Search for the cell housing the specified text and yield its (X, Y) center coordinate. 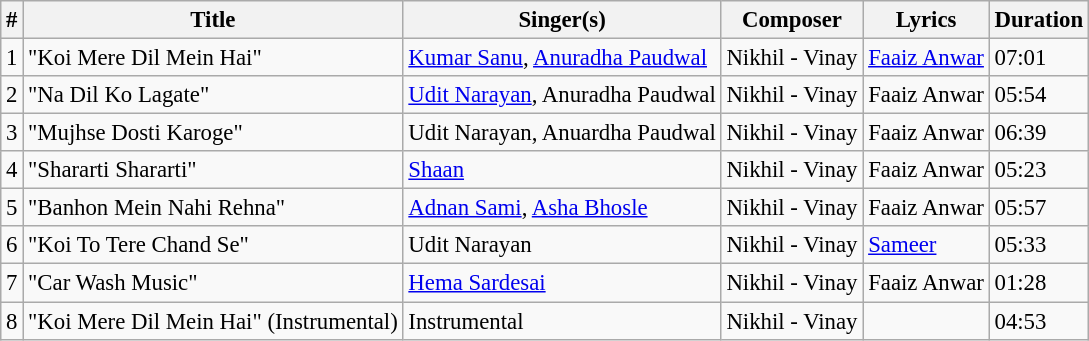
Udit Narayan (562, 245)
Duration (1038, 20)
"Car Wash Music" (213, 283)
Kumar Sanu, Anuradha Paudwal (562, 58)
"Koi Mere Dil Mein Hai" (Instrumental) (213, 321)
Udit Narayan, Anuardha Paudwal (562, 133)
Udit Narayan, Anuradha Paudwal (562, 95)
"Mujhse Dosti Karoge" (213, 133)
Hema Sardesai (562, 283)
05:33 (1038, 245)
Instrumental (562, 321)
Title (213, 20)
# (12, 20)
Singer(s) (562, 20)
8 (12, 321)
06:39 (1038, 133)
07:01 (1038, 58)
"Banhon Mein Nahi Rehna" (213, 208)
3 (12, 133)
Lyrics (926, 20)
05:54 (1038, 95)
05:57 (1038, 208)
"Koi Mere Dil Mein Hai" (213, 58)
Composer (792, 20)
"Koi To Tere Chand Se" (213, 245)
5 (12, 208)
"Na Dil Ko Lagate" (213, 95)
Shaan (562, 170)
2 (12, 95)
7 (12, 283)
Adnan Sami, Asha Bhosle (562, 208)
6 (12, 245)
01:28 (1038, 283)
"Shararti Shararti" (213, 170)
Sameer (926, 245)
1 (12, 58)
05:23 (1038, 170)
4 (12, 170)
04:53 (1038, 321)
